Identify which cell holds the provided text, then report its [x, y] central coordinate. 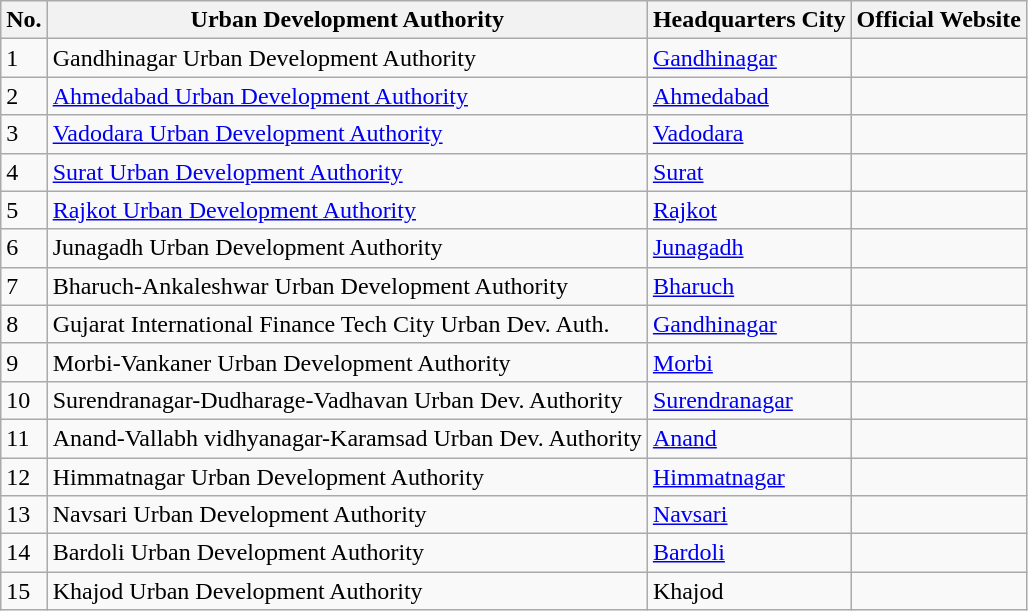
Urban Development Authority [347, 20]
Surendranagar-Dudharage-Vadhavan Urban Dev. Authority [347, 400]
1 [24, 58]
Morbi [749, 362]
Surat [749, 172]
13 [24, 515]
Vadodara Urban Development Authority [347, 134]
Vadodara [749, 134]
7 [24, 286]
Morbi-Vankaner Urban Development Authority [347, 362]
Rajkot Urban Development Authority [347, 210]
8 [24, 324]
Gujarat International Finance Tech City Urban Dev. Auth. [347, 324]
Khajod Urban Development Authority [347, 591]
Bardoli [749, 553]
15 [24, 591]
5 [24, 210]
Gandhinagar Urban Development Authority [347, 58]
Anand-Vallabh vidhyanagar-Karamsad Urban Dev. Authority [347, 438]
Junagadh [749, 248]
2 [24, 96]
No. [24, 20]
Himmatnagar Urban Development Authority [347, 477]
Junagadh Urban Development Authority [347, 248]
Khajod [749, 591]
Himmatnagar [749, 477]
Bharuch [749, 286]
Navsari Urban Development Authority [347, 515]
12 [24, 477]
Surat Urban Development Authority [347, 172]
6 [24, 248]
9 [24, 362]
Official Website [938, 20]
14 [24, 553]
Rajkot [749, 210]
Anand [749, 438]
Bharuch-Ankaleshwar Urban Development Authority [347, 286]
3 [24, 134]
Ahmedabad Urban Development Authority [347, 96]
Ahmedabad [749, 96]
Headquarters City [749, 20]
4 [24, 172]
Surendranagar [749, 400]
10 [24, 400]
Bardoli Urban Development Authority [347, 553]
11 [24, 438]
Navsari [749, 515]
